For the text-containing cell, return its midpoint in (x, y) coordinate format. 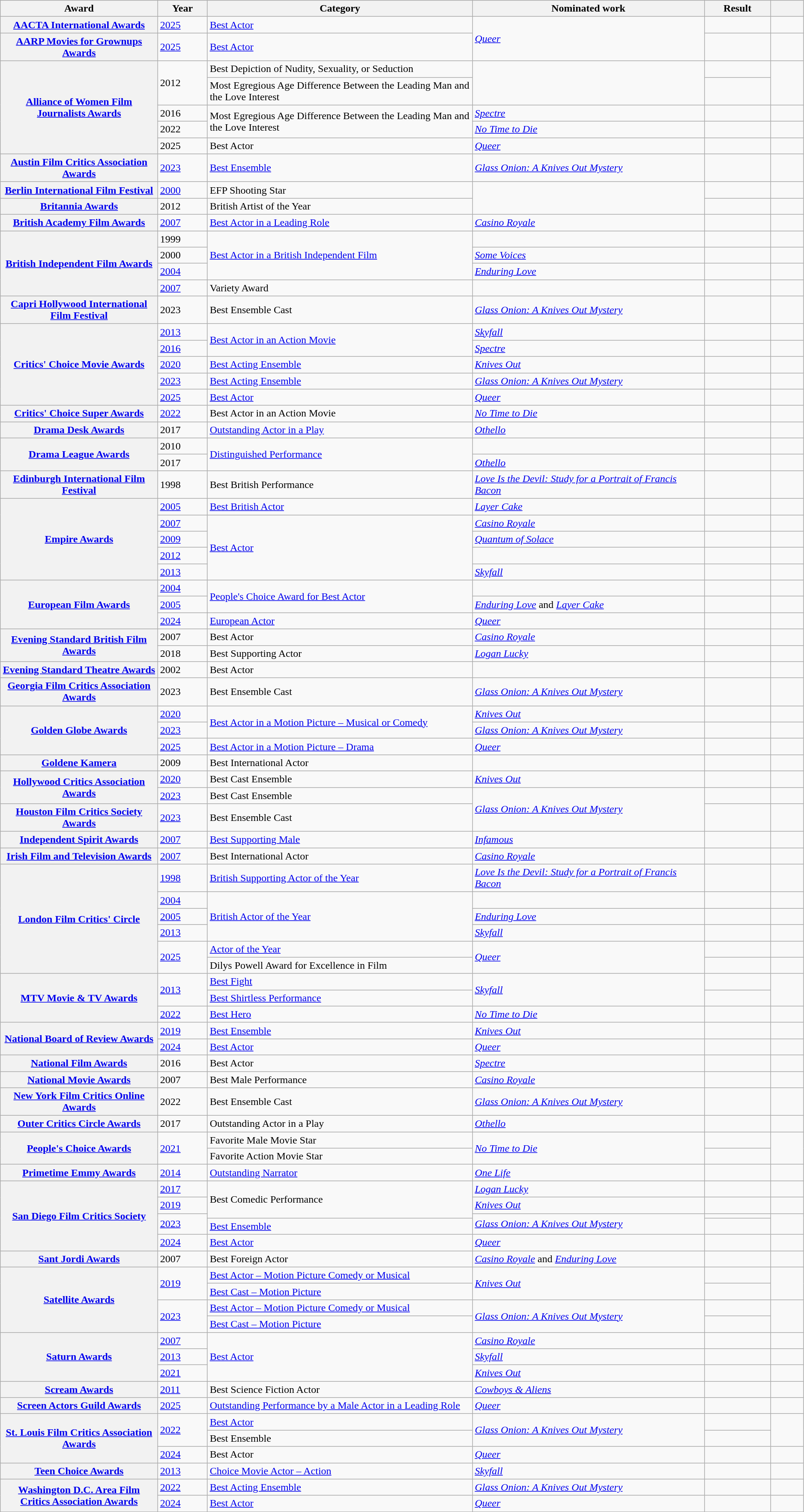
Drama Desk Awards (79, 430)
AACTA International Awards (79, 25)
Favorite Male Movie Star (340, 1140)
British Artist of the Year (340, 206)
People's Choice Awards (79, 1148)
Best British Actor (340, 506)
Result (738, 9)
London Film Critics' Circle (79, 919)
Outstanding Performance by a Male Actor in a Leading Role (340, 1406)
Best Actor in a British Independent Film (340, 255)
Critics' Choice Movie Awards (79, 365)
Best British Performance (340, 484)
2011 (182, 1389)
EFP Shooting Star (340, 190)
AARP Movies for Grownups Awards (79, 47)
Houston Film Critics Society Awards (79, 817)
1999 (182, 239)
National Film Awards (79, 1063)
Best Male Performance (340, 1079)
Alliance of Women Film Journalists Awards (79, 107)
Best Fight (340, 982)
Hollywood Critics Association Awards (79, 787)
Best Hero (340, 1014)
Primetime Emmy Awards (79, 1173)
British Academy Film Awards (79, 222)
St. Louis Film Critics Association Awards (79, 1438)
People's Choice Award for Best Actor (340, 596)
Critics' Choice Super Awards (79, 413)
British Independent Film Awards (79, 263)
Britannia Awards (79, 206)
Year (182, 9)
Some Voices (589, 255)
Casino Royale and Enduring Love (589, 1259)
Best Supporting Male (340, 840)
Infamous (589, 840)
Choice Movie Actor – Action (340, 1471)
Favorite Action Movie Star (340, 1156)
Goldene Kamera (79, 763)
Washington D.C. Area Film Critics Association Awards (79, 1495)
2002 (182, 670)
European Actor (340, 621)
Best Supporting Actor (340, 653)
Best Actor in a Leading Role (340, 222)
Golden Globe Awards (79, 730)
Satellite Awards (79, 1299)
National Board of Review Awards (79, 1039)
Actor of the Year (340, 949)
Berlin International Film Festival (79, 190)
Best Depiction of Nudity, Sexuality, or Seduction (340, 69)
Drama League Awards (79, 454)
Best Actor in a Motion Picture – Drama (340, 746)
Outstanding Narrator (340, 1173)
2014 (182, 1173)
2010 (182, 446)
Best Actor in a Motion Picture – Musical or Comedy (340, 722)
Scream Awards (79, 1389)
Variety Award (340, 288)
Award (79, 9)
Dilys Powell Award for Excellence in Film (340, 965)
European Film Awards (79, 605)
Screen Actors Guild Awards (79, 1406)
Quantum of Solace (589, 539)
Edinburgh International Film Festival (79, 484)
One Life (589, 1173)
Evening Standard British Film Awards (79, 645)
National Movie Awards (79, 1079)
Capri Hollywood International Film Festival (79, 310)
2018 (182, 653)
MTV Movie & TV Awards (79, 998)
Teen Choice Awards (79, 1471)
Enduring Love and Layer Cake (589, 605)
Cowboys & Aliens (589, 1389)
Distinguished Performance (340, 454)
Georgia Film Critics Association Awards (79, 692)
Saturn Awards (79, 1357)
Best Comedic Performance (340, 1200)
Layer Cake (589, 506)
Independent Spirit Awards (79, 840)
Best Foreign Actor (340, 1259)
Sant Jordi Awards (79, 1259)
Austin Film Critics Association Awards (79, 168)
Evening Standard Theatre Awards (79, 670)
Category (340, 9)
Empire Awards (79, 539)
Best Shirtless Performance (340, 998)
British Supporting Actor of the Year (340, 878)
New York Film Critics Online Awards (79, 1102)
Outer Critics Circle Awards (79, 1124)
San Diego Film Critics Society (79, 1216)
Best Science Fiction Actor (340, 1389)
British Actor of the Year (340, 916)
Irish Film and Television Awards (79, 856)
Nominated work (589, 9)
